Locate the cell with the specified text and output its [x, y] center coordinate. 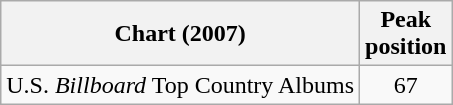
Chart (2007) [180, 34]
67 [406, 85]
U.S. Billboard Top Country Albums [180, 85]
Peakposition [406, 34]
